Locate the cell with the specified text and output its (x, y) center coordinate. 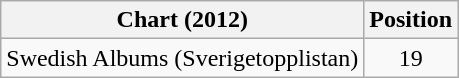
Swedish Albums (Sverigetopplistan) (182, 58)
19 (411, 58)
Chart (2012) (182, 20)
Position (411, 20)
